For the text-containing cell, return its midpoint in [x, y] coordinate format. 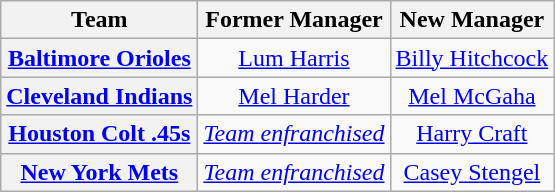
Mel Harder [294, 96]
Houston Colt .45s [100, 134]
Billy Hitchcock [472, 58]
Casey Stengel [472, 172]
Former Manager [294, 20]
Mel McGaha [472, 96]
Baltimore Orioles [100, 58]
New York Mets [100, 172]
New Manager [472, 20]
Team [100, 20]
Lum Harris [294, 58]
Harry Craft [472, 134]
Cleveland Indians [100, 96]
